Search for the cell housing the specified text and yield its (X, Y) center coordinate. 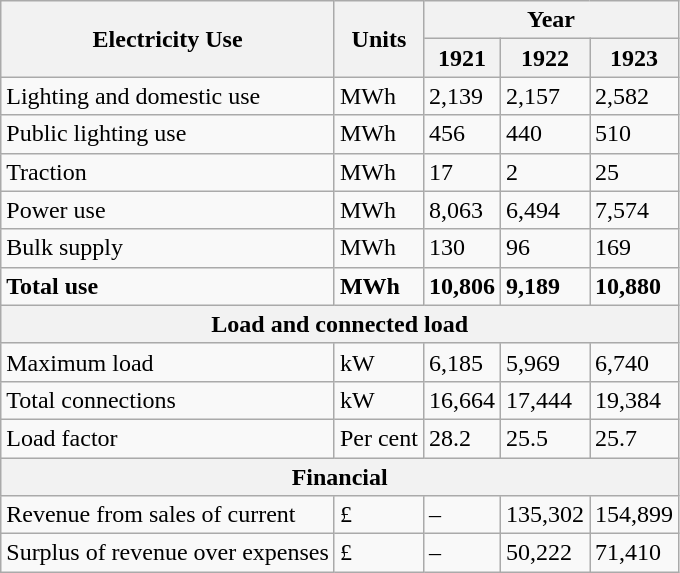
Load factor (168, 438)
17,444 (544, 400)
19,384 (634, 400)
2,139 (462, 96)
7,574 (634, 210)
Maximum load (168, 362)
169 (634, 248)
Bulk supply (168, 248)
130 (462, 248)
Total connections (168, 400)
6,740 (634, 362)
135,302 (544, 515)
Revenue from sales of current (168, 515)
Traction (168, 172)
25 (634, 172)
28.2 (462, 438)
6,494 (544, 210)
1922 (544, 58)
2,157 (544, 96)
2,582 (634, 96)
10,806 (462, 286)
440 (544, 134)
Units (378, 39)
Per cent (378, 438)
1921 (462, 58)
510 (634, 134)
6,185 (462, 362)
Total use (168, 286)
9,189 (544, 286)
96 (544, 248)
Lighting and domestic use (168, 96)
25.5 (544, 438)
71,410 (634, 553)
1923 (634, 58)
Load and connected load (340, 324)
8,063 (462, 210)
50,222 (544, 553)
5,969 (544, 362)
Year (550, 20)
Electricity Use (168, 39)
16,664 (462, 400)
Surplus of revenue over expenses (168, 553)
17 (462, 172)
25.7 (634, 438)
Power use (168, 210)
10,880 (634, 286)
Public lighting use (168, 134)
456 (462, 134)
2 (544, 172)
Financial (340, 477)
154,899 (634, 515)
